Locate the cell with the specified text and output its [x, y] center coordinate. 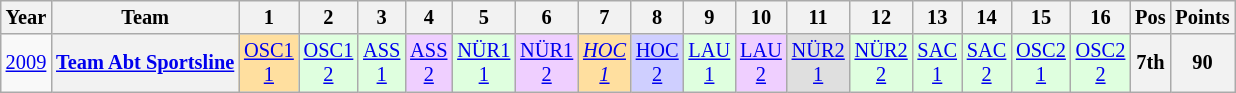
NÜR11 [484, 63]
10 [761, 17]
8 [658, 17]
SAC1 [938, 63]
15 [1041, 17]
OSC22 [1101, 63]
OSC21 [1041, 63]
Year [26, 17]
NÜR21 [818, 63]
3 [382, 17]
HOC2 [658, 63]
13 [938, 17]
6 [546, 17]
Pos [1150, 17]
SAC2 [986, 63]
Points [1202, 17]
12 [882, 17]
9 [710, 17]
Team Abt Sportsline [145, 63]
NÜR22 [882, 63]
2009 [26, 63]
5 [484, 17]
ASS2 [428, 63]
HOC1 [604, 63]
OSC12 [329, 63]
ASS1 [382, 63]
OSC11 [269, 63]
NÜR12 [546, 63]
LAU2 [761, 63]
LAU1 [710, 63]
11 [818, 17]
7th [1150, 63]
90 [1202, 63]
1 [269, 17]
Team [145, 17]
16 [1101, 17]
2 [329, 17]
4 [428, 17]
14 [986, 17]
7 [604, 17]
